Find where the given text appears and provide that cell's center as [x, y] coordinate. 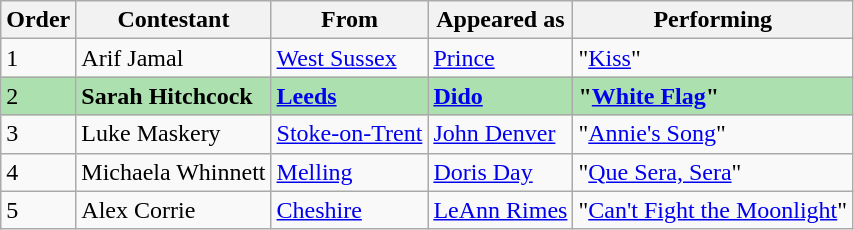
"Que Sera, Sera" [713, 172]
West Sussex [350, 58]
1 [38, 58]
"Annie's Song" [713, 134]
Arif Jamal [174, 58]
2 [38, 96]
Contestant [174, 20]
John Denver [500, 134]
3 [38, 134]
Performing [713, 20]
"Can't Fight the Moonlight" [713, 210]
5 [38, 210]
LeAnn Rimes [500, 210]
4 [38, 172]
Michaela Whinnett [174, 172]
From [350, 20]
Order [38, 20]
"Kiss" [713, 58]
Leeds [350, 96]
Sarah Hitchcock [174, 96]
Prince [500, 58]
Dido [500, 96]
Doris Day [500, 172]
"White Flag" [713, 96]
Melling [350, 172]
Luke Maskery [174, 134]
Alex Corrie [174, 210]
Cheshire [350, 210]
Stoke-on-Trent [350, 134]
Appeared as [500, 20]
